Detect which cell encompasses the target text, then output its (X, Y) center coordinate. 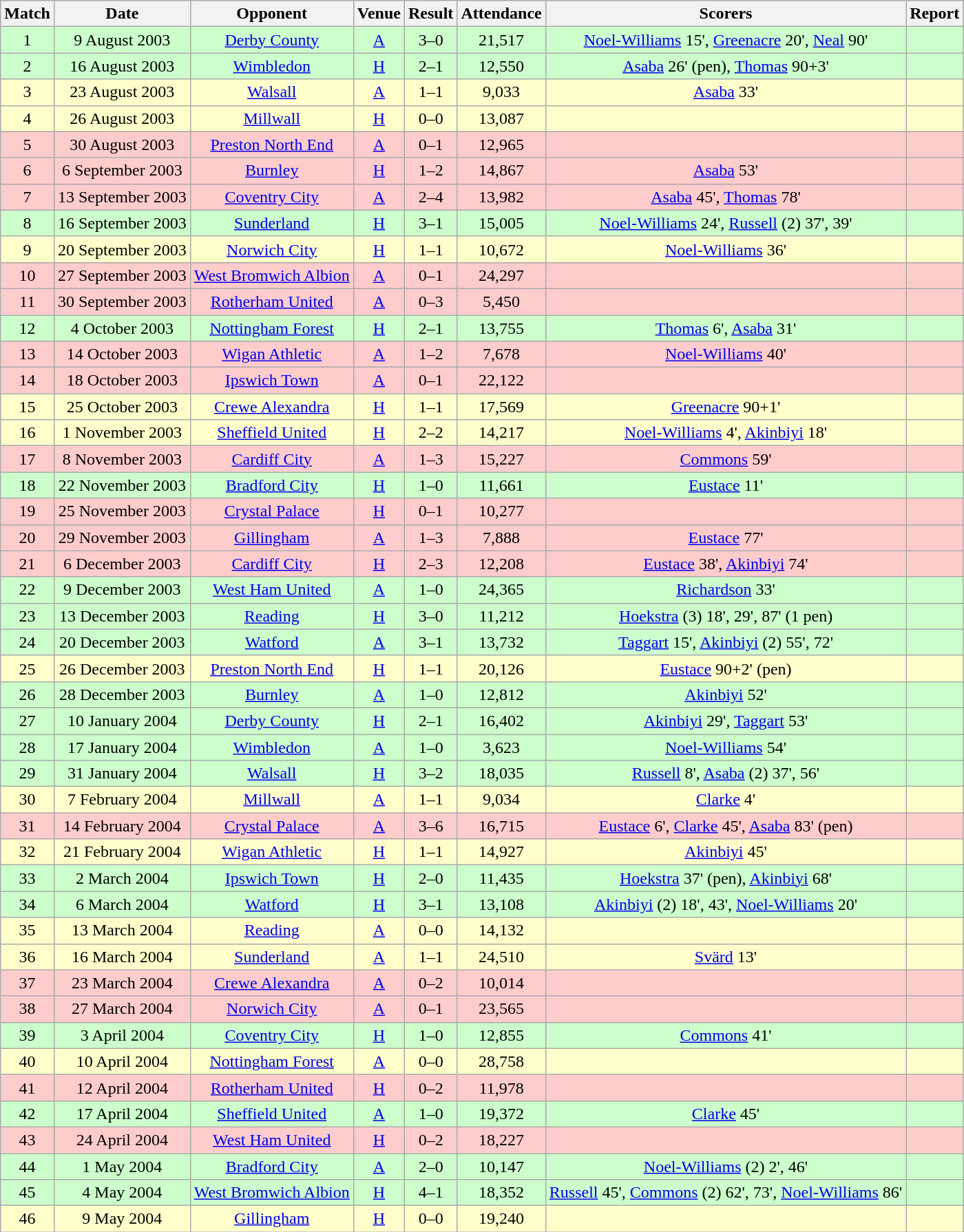
Svärd 13' (726, 957)
14,867 (501, 171)
Scorers (726, 14)
21 February 2004 (122, 852)
Russell 8', Asaba (2) 37', 56' (726, 774)
Clarke 4' (726, 800)
14 (28, 381)
17 January 2004 (122, 747)
4 (28, 118)
23 (28, 616)
18 (28, 485)
Attendance (501, 14)
28,758 (501, 1061)
10,014 (501, 983)
9 December 2003 (122, 590)
28 December 2003 (122, 694)
12 April 2004 (122, 1087)
35 (28, 931)
3–6 (430, 826)
31 January 2004 (122, 774)
25 November 2003 (122, 511)
19,372 (501, 1114)
4 May 2004 (122, 1193)
41 (28, 1087)
Eustace 77' (726, 538)
Noel-Williams 54' (726, 747)
9,034 (501, 800)
44 (28, 1167)
22 (28, 590)
Noel-Williams 40' (726, 354)
26 August 2003 (122, 118)
13,108 (501, 904)
Eustace 90+2' (pen) (726, 668)
24,510 (501, 957)
18 October 2003 (122, 381)
17 (28, 459)
11 (28, 301)
1 November 2003 (122, 433)
31 (28, 826)
Date (122, 14)
7,888 (501, 538)
Richardson 33' (726, 590)
Akinbiyi (2) 18', 43', Noel-Williams 20' (726, 904)
22,122 (501, 381)
16 (28, 433)
6 March 2004 (122, 904)
Greenacre 90+1' (726, 407)
14,927 (501, 852)
10 January 2004 (122, 721)
20 (28, 538)
36 (28, 957)
17,569 (501, 407)
46 (28, 1219)
23 August 2003 (122, 92)
43 (28, 1140)
20 September 2003 (122, 249)
22 November 2003 (122, 485)
27 September 2003 (122, 275)
30 (28, 800)
3 April 2004 (122, 1035)
9 (28, 249)
Clarke 45' (726, 1114)
30 August 2003 (122, 145)
Opponent (271, 14)
16 March 2004 (122, 957)
11,435 (501, 878)
2 (28, 66)
21 (28, 564)
34 (28, 904)
10,147 (501, 1167)
19 (28, 511)
30 September 2003 (122, 301)
Result (430, 14)
32 (28, 852)
25 (28, 668)
4 October 2003 (122, 328)
15 (28, 407)
24 April 2004 (122, 1140)
26 (28, 694)
9,033 (501, 92)
Thomas 6', Asaba 31' (726, 328)
29 November 2003 (122, 538)
37 (28, 983)
18,035 (501, 774)
13 September 2003 (122, 197)
Asaba 53' (726, 171)
Asaba 26' (pen), Thomas 90+3' (726, 66)
3–2 (430, 774)
20,126 (501, 668)
45 (28, 1193)
16,715 (501, 826)
5,450 (501, 301)
11,212 (501, 616)
7 (28, 197)
Hoekstra 37' (pen), Akinbiyi 68' (726, 878)
Noel-Williams 4', Akinbiyi 18' (726, 433)
Hoekstra (3) 18', 29', 87' (1 pen) (726, 616)
Match (28, 14)
Commons 59' (726, 459)
28 (28, 747)
Akinbiyi 45' (726, 852)
26 December 2003 (122, 668)
16,402 (501, 721)
12,550 (501, 66)
0–3 (430, 301)
24 (28, 642)
24,365 (501, 590)
13,755 (501, 328)
Eustace 11' (726, 485)
19,240 (501, 1219)
Eustace 38', Akinbiyi 74' (726, 564)
15,005 (501, 223)
12,965 (501, 145)
Akinbiyi 29', Taggart 53' (726, 721)
10,277 (501, 511)
11,661 (501, 485)
8 November 2003 (122, 459)
8 (28, 223)
4–1 (430, 1193)
12,855 (501, 1035)
12,812 (501, 694)
3,623 (501, 747)
12 (28, 328)
2–4 (430, 197)
23,565 (501, 1009)
25 October 2003 (122, 407)
16 August 2003 (122, 66)
Asaba 45', Thomas 78' (726, 197)
39 (28, 1035)
6 (28, 171)
2 March 2004 (122, 878)
13 December 2003 (122, 616)
10,672 (501, 249)
27 March 2004 (122, 1009)
13 (28, 354)
13,982 (501, 197)
10 April 2004 (122, 1061)
9 August 2003 (122, 40)
18,227 (501, 1140)
Noel-Williams (2) 2', 46' (726, 1167)
21,517 (501, 40)
27 (28, 721)
Russell 45', Commons (2) 62', 73', Noel-Williams 86' (726, 1193)
Noel-Williams 15', Greenacre 20', Neal 90' (726, 40)
Asaba 33' (726, 92)
9 May 2004 (122, 1219)
24,297 (501, 275)
23 March 2004 (122, 983)
6 September 2003 (122, 171)
Report (935, 14)
2–3 (430, 564)
1 (28, 40)
40 (28, 1061)
14,217 (501, 433)
15,227 (501, 459)
29 (28, 774)
Commons 41' (726, 1035)
16 September 2003 (122, 223)
Noel-Williams 24', Russell (2) 37', 39' (726, 223)
20 December 2003 (122, 642)
Noel-Williams 36' (726, 249)
2–2 (430, 433)
5 (28, 145)
14 October 2003 (122, 354)
6 December 2003 (122, 564)
33 (28, 878)
13 March 2004 (122, 931)
Eustace 6', Clarke 45', Asaba 83' (pen) (726, 826)
Taggart 15', Akinbiyi (2) 55', 72' (726, 642)
1 May 2004 (122, 1167)
Venue (379, 14)
14,132 (501, 931)
17 April 2004 (122, 1114)
18,352 (501, 1193)
38 (28, 1009)
42 (28, 1114)
Akinbiyi 52' (726, 694)
10 (28, 275)
7 February 2004 (122, 800)
13,087 (501, 118)
3 (28, 92)
14 February 2004 (122, 826)
13,732 (501, 642)
12,208 (501, 564)
7,678 (501, 354)
11,978 (501, 1087)
